Find where the given text appears and provide that cell's center as (x, y) coordinate. 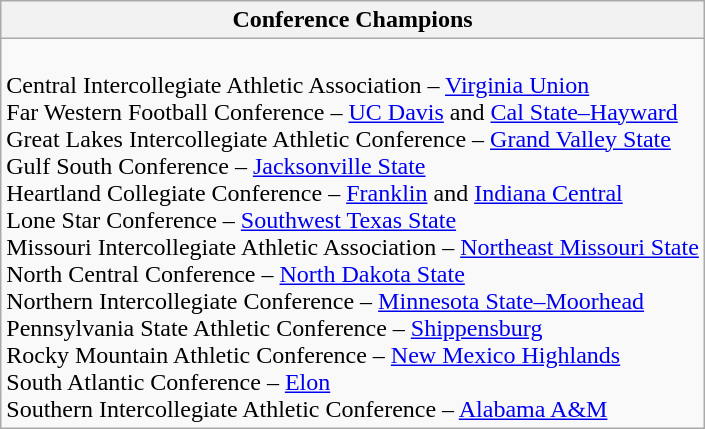
Conference Champions (353, 20)
